Return the [x, y] coordinate for the center point of the cell that contains the specified text.  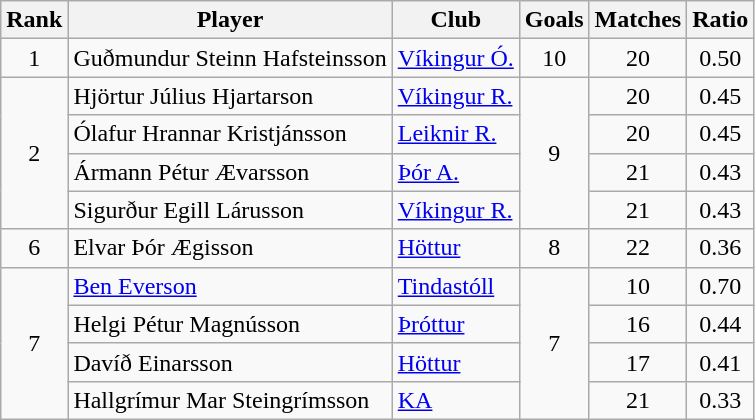
Goals [554, 20]
Sigurður Egill Lárusson [230, 210]
Þór A. [456, 172]
Davíð Einarsson [230, 362]
8 [554, 248]
0.70 [720, 286]
Víkingur Ó. [456, 58]
9 [554, 153]
0.36 [720, 248]
Ratio [720, 20]
6 [34, 248]
Ólafur Hrannar Kristjánsson [230, 134]
Player [230, 20]
17 [638, 362]
Helgi Pétur Magnússon [230, 324]
Tindastóll [456, 286]
Þróttur [456, 324]
Ármann Pétur Ævarsson [230, 172]
Club [456, 20]
Hallgrímur Mar Steingrímsson [230, 400]
KA [456, 400]
16 [638, 324]
Ben Everson [230, 286]
22 [638, 248]
0.41 [720, 362]
0.44 [720, 324]
Guðmundur Steinn Hafsteinsson [230, 58]
2 [34, 153]
Matches [638, 20]
1 [34, 58]
Hjörtur Július Hjartarson [230, 96]
Rank [34, 20]
0.33 [720, 400]
0.50 [720, 58]
Elvar Þór Ægisson [230, 248]
Leiknir R. [456, 134]
